Detect which cell encompasses the target text, then output its [x, y] center coordinate. 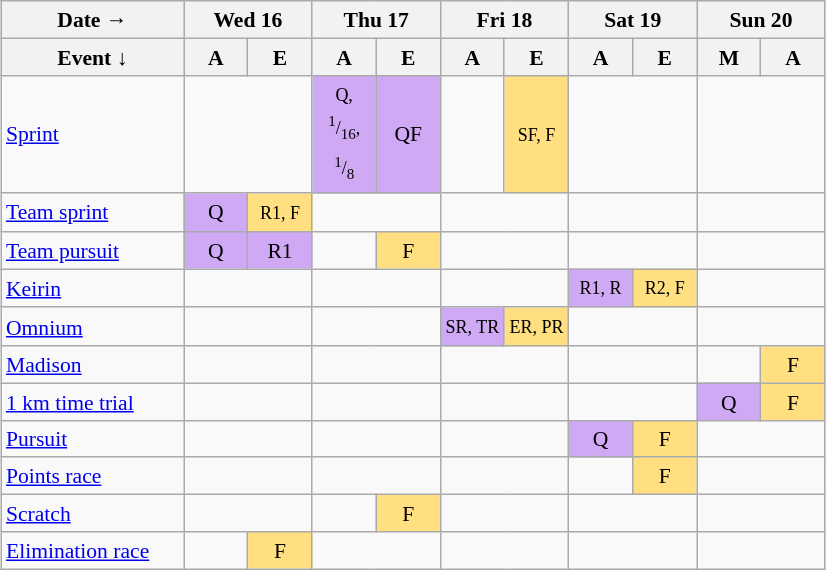
Fri 18 [504, 20]
Sun 20 [761, 20]
Q,1/16,1/8 [344, 134]
Team sprint [92, 212]
QF [408, 134]
ER, PR [536, 326]
R1, F [280, 212]
Thu 17 [376, 20]
Event ↓ [92, 56]
1 km time trial [92, 402]
R1 [280, 250]
Team pursuit [92, 250]
Sat 19 [633, 20]
SF, F [536, 134]
Keirin [92, 288]
Points race [92, 476]
Madison [92, 364]
Pursuit [92, 438]
SR, TR [472, 326]
Wed 16 [248, 20]
Scratch [92, 512]
Date → [92, 20]
M [729, 56]
Elimination race [92, 550]
R1, R [601, 288]
Sprint [92, 134]
Omnium [92, 326]
R2, F [665, 288]
